Determine the (X, Y) coordinate at the center of the cell enclosing the given text.  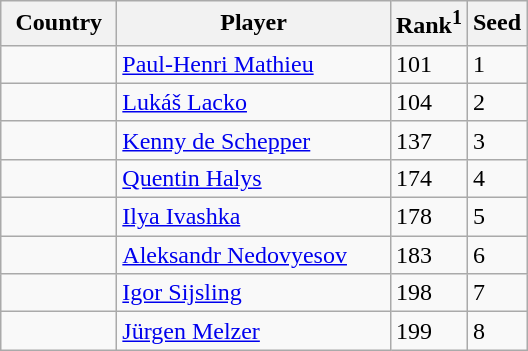
1 (496, 64)
Player (254, 24)
Quentin Halys (254, 178)
198 (428, 293)
8 (496, 331)
Ilya Ivashka (254, 217)
Paul-Henri Mathieu (254, 64)
5 (496, 217)
Aleksandr Nedovyesov (254, 255)
Kenny de Schepper (254, 140)
137 (428, 140)
104 (428, 102)
Country (59, 24)
Lukáš Lacko (254, 102)
7 (496, 293)
Seed (496, 24)
Igor Sijsling (254, 293)
2 (496, 102)
Jürgen Melzer (254, 331)
4 (496, 178)
174 (428, 178)
178 (428, 217)
199 (428, 331)
Rank1 (428, 24)
101 (428, 64)
3 (496, 140)
6 (496, 255)
183 (428, 255)
